Search for the cell housing the specified text and yield its [X, Y] center coordinate. 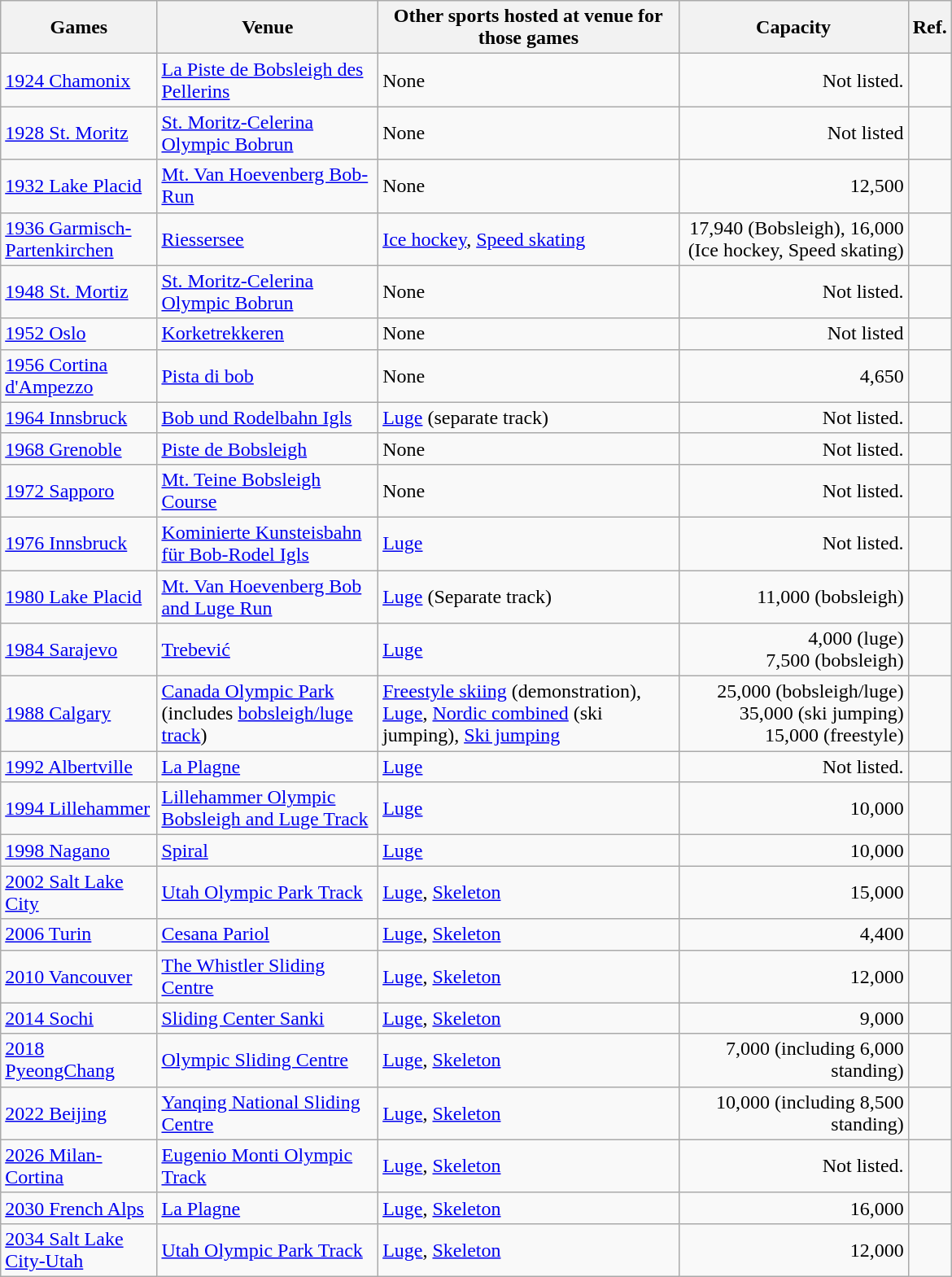
1952 Oslo [79, 334]
2018 PyeongChang [79, 1060]
25,000 (bobsleigh/luge)35,000 (ski jumping)15,000 (freestyle) [793, 714]
16,000 [793, 1208]
Luge (separate track) [529, 418]
9,000 [793, 1018]
Lillehammer Olympic Bobsleigh and Luge Track [268, 809]
2006 Turin [79, 934]
Venue [268, 28]
2010 Vancouver [79, 977]
Mt. Van Hoevenberg Bob and Luge Run [268, 596]
1984 Sarajevo [79, 649]
Kominierte Kunsteisbahn für Bob-Rodel Igls [268, 544]
1994 Lillehammer [79, 809]
2014 Sochi [79, 1018]
La Piste de Bobsleigh des Pellerins [268, 80]
1988 Calgary [79, 714]
11,000 (bobsleigh) [793, 596]
4,000 (luge)7,500 (bobsleigh) [793, 649]
1936 Garmisch-Partenkirchen [79, 239]
Capacity [793, 28]
Olympic Sliding Centre [268, 1060]
Pista di bob [268, 376]
Yanqing National Sliding Centre [268, 1113]
Cesana Pariol [268, 934]
1998 Nagano [79, 851]
2002 Salt Lake City [79, 892]
2034 Salt Lake City-Utah [79, 1250]
12,500 [793, 186]
Games [79, 28]
1976 Innsbruck [79, 544]
1972 Sapporo [79, 490]
Mt. Teine Bobsleigh Course [268, 490]
2022 Beijing [79, 1113]
1992 Albertville [79, 767]
Canada Olympic Park (includes bobsleigh/luge track) [268, 714]
2030 French Alps [79, 1208]
Other sports hosted at venue for those games [529, 28]
Sliding Center Sanki [268, 1018]
1956 Cortina d'Ampezzo [79, 376]
15,000 [793, 892]
Ref. [929, 28]
Spiral [268, 851]
1924 Chamonix [79, 80]
1980 Lake Placid [79, 596]
1948 St. Mortiz [79, 291]
Piste de Bobsleigh [268, 448]
Bob und Rodelbahn Igls [268, 418]
Luge (Separate track) [529, 596]
Ice hockey, Speed skating [529, 239]
The Whistler Sliding Centre [268, 977]
1932 Lake Placid [79, 186]
4,650 [793, 376]
Freestyle skiing (demonstration), Luge, Nordic combined (ski jumping), Ski jumping [529, 714]
Trebević [268, 649]
2026 Milan-Cortina [79, 1165]
1968 Grenoble [79, 448]
7,000 (including 6,000 standing) [793, 1060]
1928 St. Moritz [79, 133]
1964 Innsbruck [79, 418]
Riessersee [268, 239]
Mt. Van Hoevenberg Bob-Run [268, 186]
Korketrekkeren [268, 334]
4,400 [793, 934]
10,000 (including 8,500 standing) [793, 1113]
17,940 (Bobsleigh), 16,000 (Ice hockey, Speed skating) [793, 239]
Eugenio Monti Olympic Track [268, 1165]
